Search for the cell housing the specified text and yield its (x, y) center coordinate. 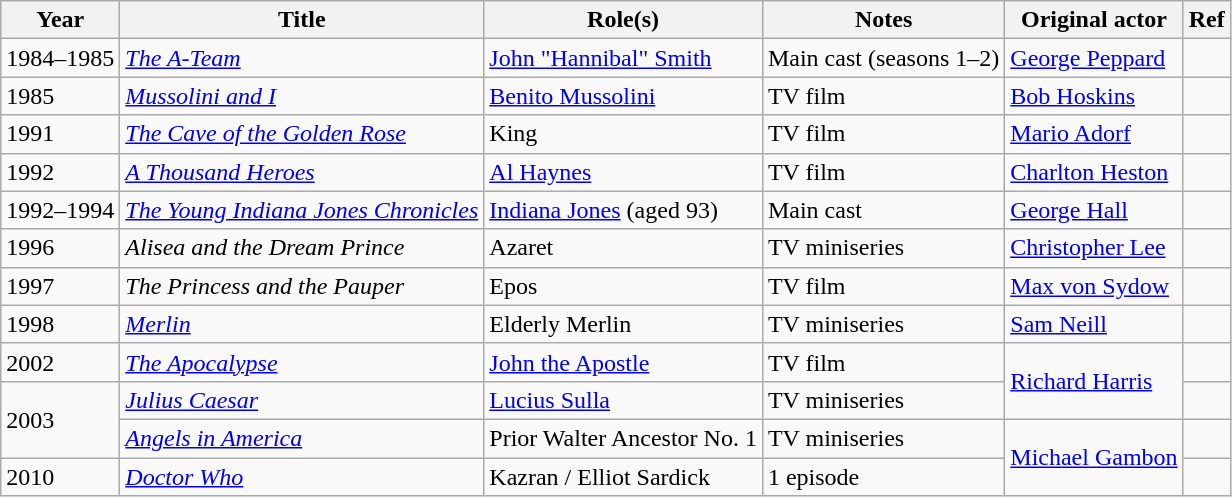
Merlin (302, 324)
The Young Indiana Jones Chronicles (302, 210)
2010 (60, 477)
Alisea and the Dream Prince (302, 248)
Year (60, 20)
King (624, 134)
Ref (1206, 20)
Doctor Who (302, 477)
Kazran / Elliot Sardick (624, 477)
Main cast (883, 210)
1 episode (883, 477)
The Princess and the Pauper (302, 286)
Charlton Heston (1094, 172)
The Apocalypse (302, 362)
Michael Gambon (1094, 457)
Max von Sydow (1094, 286)
Notes (883, 20)
John the Apostle (624, 362)
Original actor (1094, 20)
Elderly Merlin (624, 324)
1985 (60, 96)
Richard Harris (1094, 381)
A Thousand Heroes (302, 172)
Bob Hoskins (1094, 96)
Sam Neill (1094, 324)
1992–1994 (60, 210)
Angels in America (302, 438)
Prior Walter Ancestor No. 1 (624, 438)
The A-Team (302, 58)
1996 (60, 248)
1998 (60, 324)
Epos (624, 286)
John "Hannibal" Smith (624, 58)
Main cast (seasons 1–2) (883, 58)
Christopher Lee (1094, 248)
Azaret (624, 248)
1984–1985 (60, 58)
Benito Mussolini (624, 96)
2002 (60, 362)
Role(s) (624, 20)
Mario Adorf (1094, 134)
Indiana Jones (aged 93) (624, 210)
Lucius Sulla (624, 400)
1997 (60, 286)
1992 (60, 172)
The Cave of the Golden Rose (302, 134)
George Peppard (1094, 58)
George Hall (1094, 210)
1991 (60, 134)
Julius Caesar (302, 400)
Mussolini and I (302, 96)
Al Haynes (624, 172)
2003 (60, 419)
Title (302, 20)
